Extract the [x, y] coordinate from the center of the cell holding the provided text.  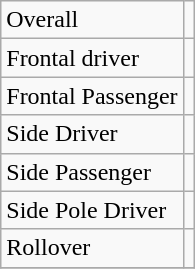
Frontal Passenger [92, 96]
Side Driver [92, 134]
Rollover [92, 248]
Frontal driver [92, 58]
Side Passenger [92, 172]
Side Pole Driver [92, 210]
Overall [92, 20]
